Search for the cell housing the specified text and yield its (x, y) center coordinate. 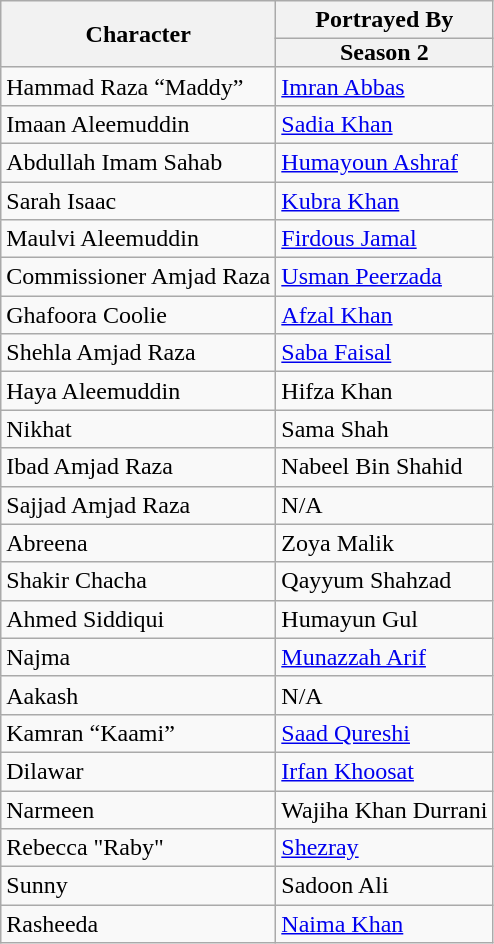
Humayoun Ashraf (384, 162)
Dilawar (138, 771)
Maulvi Aleemuddin (138, 239)
Sarah Isaac (138, 201)
Kubra Khan (384, 201)
Narmeen (138, 809)
Afzal Khan (384, 315)
Character (138, 34)
Imran Abbas (384, 86)
Nabeel Bin Shahid (384, 467)
Ghafoora Coolie (138, 315)
Sajjad Amjad Raza (138, 505)
Saba Faisal (384, 353)
Munazzah Arif (384, 657)
Humayun Gul (384, 619)
Nikhat (138, 429)
Ahmed Siddiqui (138, 619)
Aakash (138, 695)
Hifza Khan (384, 391)
Abreena (138, 543)
Usman Peerzada (384, 277)
Sadoon Ali (384, 886)
Imaan Aleemuddin (138, 124)
Haya Aleemuddin (138, 391)
Naima Khan (384, 924)
Rasheeda (138, 924)
Najma (138, 657)
Portrayed By (384, 20)
Sunny (138, 886)
Qayyum Shahzad (384, 581)
Rebecca "Raby" (138, 848)
Firdous Jamal (384, 239)
Saad Qureshi (384, 733)
Sadia Khan (384, 124)
Zoya Malik (384, 543)
Ibad Amjad Raza (138, 467)
Shehla Amjad Raza (138, 353)
Shezray (384, 848)
Commissioner Amjad Raza (138, 277)
Shakir Chacha (138, 581)
Hammad Raza “Maddy” (138, 86)
Season 2 (384, 53)
Irfan Khoosat (384, 771)
Abdullah Imam Sahab (138, 162)
Kamran “Kaami” (138, 733)
Wajiha Khan Durrani (384, 809)
Sama Shah (384, 429)
